Return (X, Y) of the center of cell containing provided text 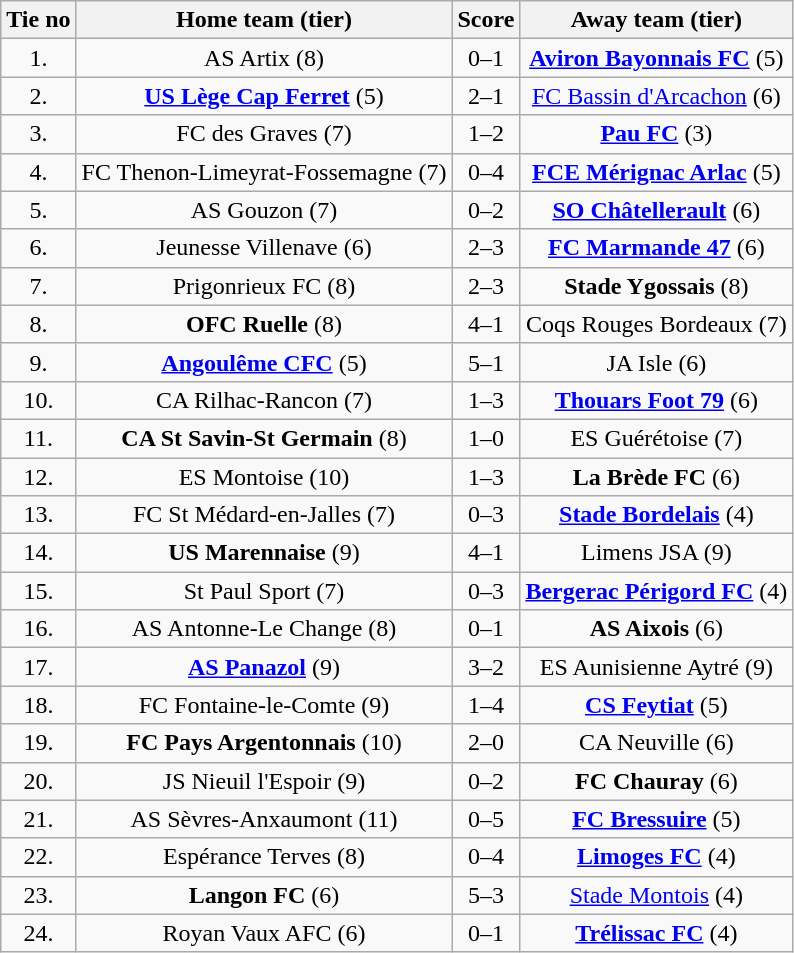
Tie no (38, 20)
CS Feytiat (5) (656, 705)
4. (38, 172)
5. (38, 210)
17. (38, 667)
11. (38, 438)
3. (38, 134)
FC Bassin d'Arcachon (6) (656, 96)
Limoges FC (4) (656, 857)
CA Neuville (6) (656, 743)
0–5 (486, 819)
8. (38, 324)
FC Marmande 47 (6) (656, 248)
JS Nieuil l'Espoir (9) (264, 781)
2–1 (486, 96)
St Paul Sport (7) (264, 591)
Stade Bordelais (4) (656, 515)
19. (38, 743)
Jeunesse Villenave (6) (264, 248)
JA Isle (6) (656, 362)
AS Antonne-Le Change (8) (264, 629)
AS Aixois (6) (656, 629)
6. (38, 248)
15. (38, 591)
1–4 (486, 705)
Aviron Bayonnais FC (5) (656, 58)
FC Fontaine-le-Comte (9) (264, 705)
Langon FC (6) (264, 895)
ES Aunisienne Aytré (9) (656, 667)
Limens JSA (9) (656, 553)
FC des Graves (7) (264, 134)
5–3 (486, 895)
13. (38, 515)
Prigonrieux FC (8) (264, 286)
5–1 (486, 362)
AS Artix (8) (264, 58)
SO Châtellerault (6) (656, 210)
FC St Médard-en-Jalles (7) (264, 515)
US Marennaise (9) (264, 553)
ES Guérétoise (7) (656, 438)
16. (38, 629)
12. (38, 477)
10. (38, 400)
Royan Vaux AFC (6) (264, 933)
7. (38, 286)
FC Thenon-Limeyrat-Fossemagne (7) (264, 172)
CA Rilhac-Rancon (7) (264, 400)
Angoulême CFC (5) (264, 362)
22. (38, 857)
US Lège Cap Ferret (5) (264, 96)
CA St Savin-St Germain (8) (264, 438)
FCE Mérignac Arlac (5) (656, 172)
AS Gouzon (7) (264, 210)
Home team (tier) (264, 20)
Away team (tier) (656, 20)
OFC Ruelle (8) (264, 324)
FC Chauray (6) (656, 781)
23. (38, 895)
AS Sèvres-Anxaumont (11) (264, 819)
Espérance Terves (8) (264, 857)
2. (38, 96)
Trélissac FC (4) (656, 933)
La Brède FC (6) (656, 477)
FC Bressuire (5) (656, 819)
Coqs Rouges Bordeaux (7) (656, 324)
ES Montoise (10) (264, 477)
1–2 (486, 134)
Stade Montois (4) (656, 895)
Pau FC (3) (656, 134)
Thouars Foot 79 (6) (656, 400)
24. (38, 933)
1. (38, 58)
21. (38, 819)
14. (38, 553)
Score (486, 20)
9. (38, 362)
20. (38, 781)
3–2 (486, 667)
FC Pays Argentonnais (10) (264, 743)
1–0 (486, 438)
Stade Ygossais (8) (656, 286)
2–0 (486, 743)
Bergerac Périgord FC (4) (656, 591)
18. (38, 705)
AS Panazol (9) (264, 667)
